Provide the [x, y] coordinate of the cell's center where the given text is located.  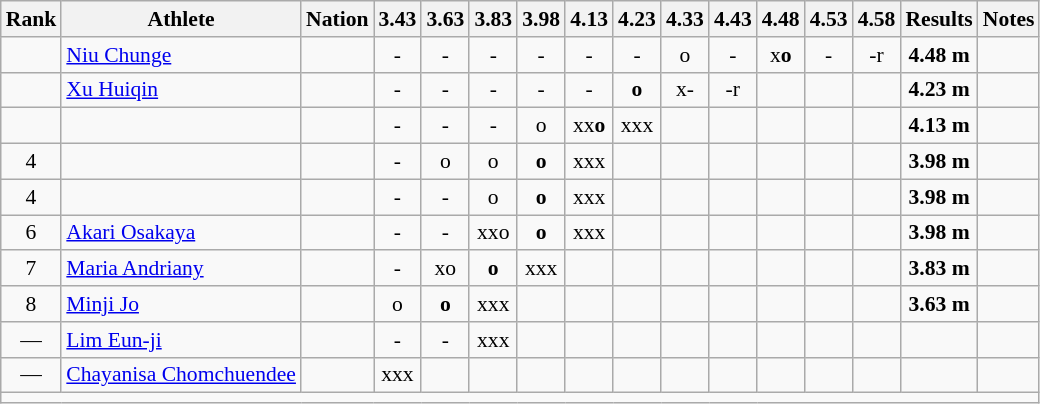
4.43 [733, 19]
3.63 m [938, 304]
4.33 [685, 19]
Nation [337, 19]
Chayanisa Chomchuendee [181, 375]
Akari Osakaya [181, 233]
Rank [32, 19]
x- [685, 90]
Minji Jo [181, 304]
3.83 [493, 19]
4.53 [829, 19]
3.63 [445, 19]
Notes [1009, 19]
4.13 [589, 19]
Xu Huiqin [181, 90]
Lim Eun-ji [181, 340]
Niu Chunge [181, 55]
3.43 [398, 19]
3.83 m [938, 269]
4.48 [781, 19]
6 [32, 233]
Athlete [181, 19]
Maria Andriany [181, 269]
8 [32, 304]
4.48 m [938, 55]
4.23 [637, 19]
4.13 m [938, 126]
7 [32, 269]
3.98 [541, 19]
4.23 m [938, 90]
4.58 [877, 19]
Results [938, 19]
